Locate the cell with the specified text and output its (X, Y) center coordinate. 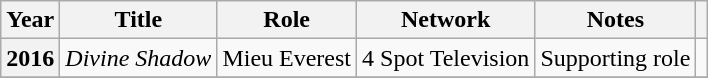
Year (30, 20)
Divine Shadow (138, 58)
4 Spot Television (446, 58)
Role (287, 20)
2016 (30, 58)
Network (446, 20)
Title (138, 20)
Mieu Everest (287, 58)
Notes (616, 20)
Supporting role (616, 58)
